Return the [X, Y] coordinate for the center point of the cell that contains the specified text.  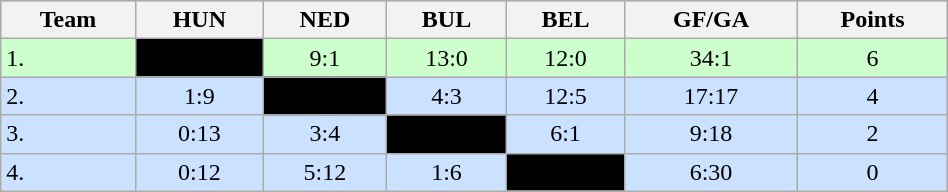
6 [873, 58]
3. [68, 134]
0:13 [199, 134]
2 [873, 134]
9:1 [324, 58]
3:4 [324, 134]
13:0 [446, 58]
4:3 [446, 96]
2. [68, 96]
1. [68, 58]
0:12 [199, 172]
12:0 [566, 58]
1:9 [199, 96]
0 [873, 172]
BEL [566, 20]
12:5 [566, 96]
4. [68, 172]
5:12 [324, 172]
Points [873, 20]
6:30 [710, 172]
Team [68, 20]
17:17 [710, 96]
GF/GA [710, 20]
34:1 [710, 58]
4 [873, 96]
NED [324, 20]
1:6 [446, 172]
BUL [446, 20]
HUN [199, 20]
9:18 [710, 134]
6:1 [566, 134]
